Return [X, Y] of the center of cell containing provided text 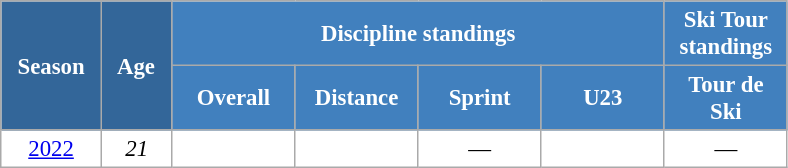
U23 [602, 98]
2022 [52, 149]
Age [136, 66]
Discipline standings [418, 34]
Ski Tour standings [726, 34]
Season [52, 66]
21 [136, 149]
Distance [356, 98]
Tour deSki [726, 98]
Sprint [480, 98]
Overall [234, 98]
